Determine the (X, Y) coordinate at the center of the cell enclosing the given text.  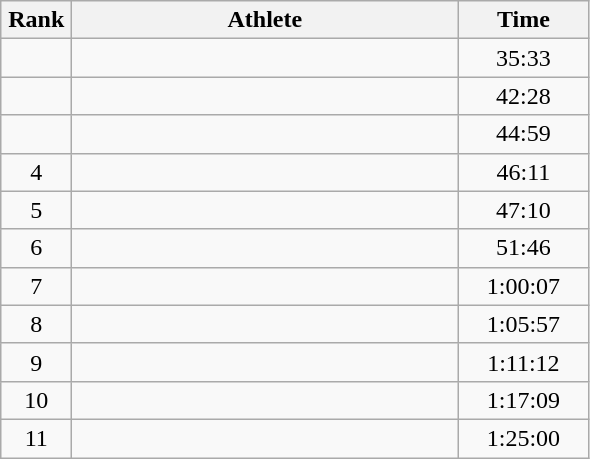
11 (36, 438)
10 (36, 400)
6 (36, 248)
7 (36, 286)
35:33 (524, 58)
1:25:00 (524, 438)
Athlete (265, 20)
1:11:12 (524, 362)
Rank (36, 20)
5 (36, 210)
1:05:57 (524, 324)
46:11 (524, 172)
47:10 (524, 210)
Time (524, 20)
1:17:09 (524, 400)
4 (36, 172)
42:28 (524, 96)
44:59 (524, 134)
1:00:07 (524, 286)
9 (36, 362)
8 (36, 324)
51:46 (524, 248)
